Pinpoint the cell where the given text exists, returning its [X, Y] midpoint coordinate. 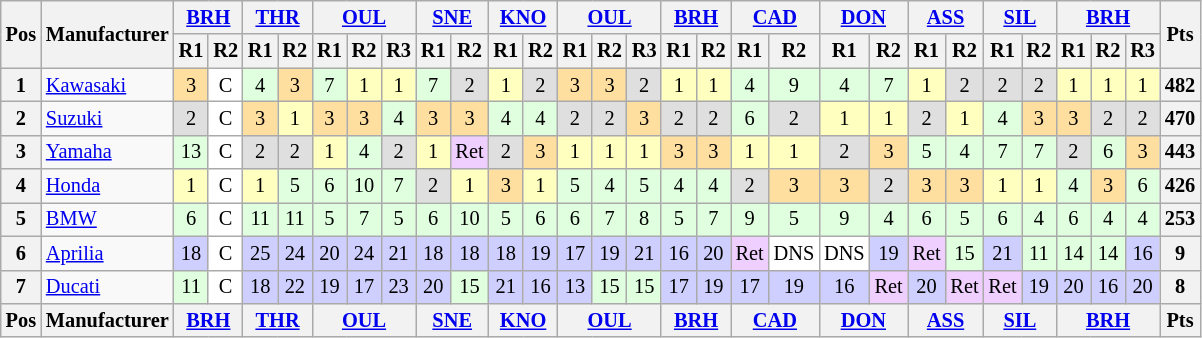
BMW [108, 219]
Suzuki [108, 118]
Kawasaki [108, 85]
253 [1180, 219]
22 [296, 287]
470 [1180, 118]
482 [1180, 85]
23 [398, 287]
Aprilia [108, 253]
25 [260, 253]
443 [1180, 152]
Honda [108, 186]
Yamaha [108, 152]
426 [1180, 186]
Ducati [108, 287]
